From the cell containing the given text, extract its center point as (x, y) coordinate. 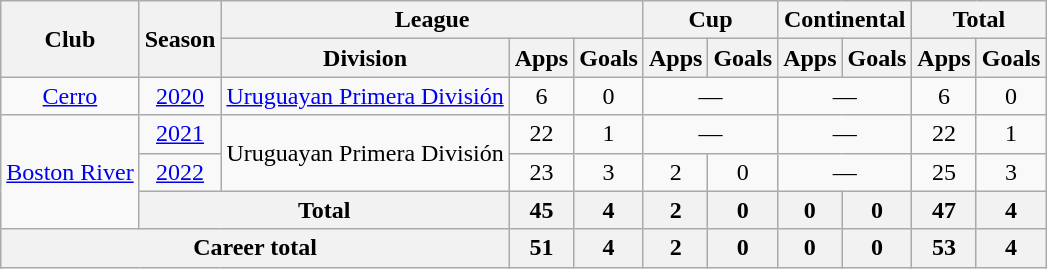
Cerro (70, 96)
Continental (845, 20)
Season (180, 39)
2022 (180, 172)
2020 (180, 96)
Boston River (70, 172)
Cup (710, 20)
2021 (180, 134)
League (432, 20)
51 (541, 248)
25 (944, 172)
Club (70, 39)
23 (541, 172)
53 (944, 248)
Division (365, 58)
Career total (255, 248)
45 (541, 210)
47 (944, 210)
